From the cell containing the given text, extract its center point as (x, y) coordinate. 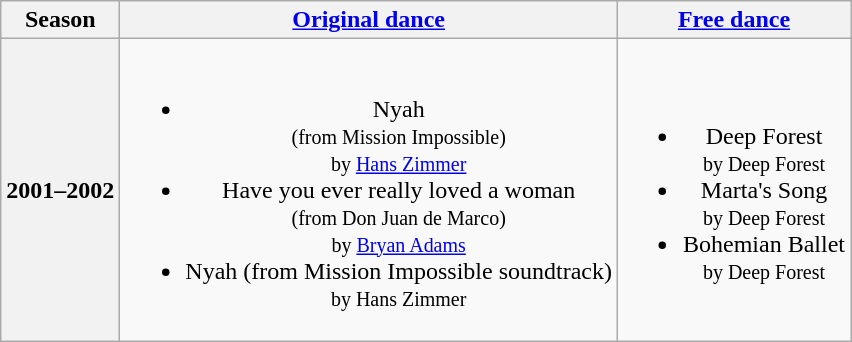
2001–2002 (60, 190)
Original dance (369, 20)
Season (60, 20)
Deep Forest by Deep Forest Marta's Song by Deep Forest Bohemian Ballet by Deep Forest (734, 190)
Free dance (734, 20)
